Provide the [X, Y] coordinate of the cell's center where the given text is located.  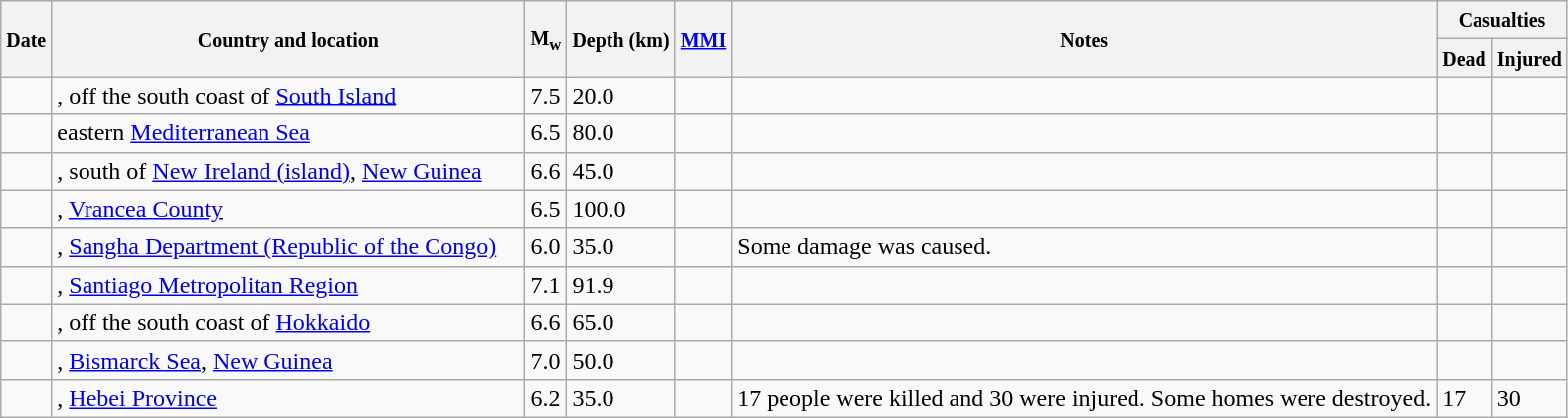
100.0 [620, 209]
eastern Mediterranean Sea [288, 133]
MMI [704, 39]
50.0 [620, 360]
, off the south coast of South Island [288, 96]
6.0 [546, 247]
Country and location [288, 39]
, Santiago Metropolitan Region [288, 285]
, Sangha Department (Republic of the Congo) [288, 247]
7.1 [546, 285]
7.5 [546, 96]
80.0 [620, 133]
91.9 [620, 285]
Casualties [1502, 20]
7.0 [546, 360]
30 [1529, 398]
, off the south coast of Hokkaido [288, 322]
Notes [1084, 39]
45.0 [620, 171]
17 people were killed and 30 were injured. Some homes were destroyed. [1084, 398]
, Bismarck Sea, New Guinea [288, 360]
Some damage was caused. [1084, 247]
65.0 [620, 322]
Date [26, 39]
Dead [1465, 58]
6.2 [546, 398]
20.0 [620, 96]
Injured [1529, 58]
Depth (km) [620, 39]
, south of New Ireland (island), New Guinea [288, 171]
17 [1465, 398]
Mw [546, 39]
, Hebei Province [288, 398]
, Vrancea County [288, 209]
